From the cell containing the given text, extract its center point as [x, y] coordinate. 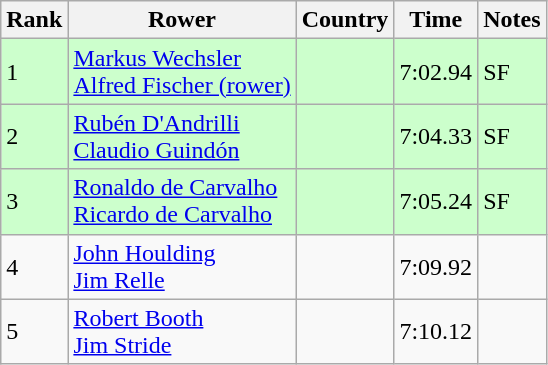
Rank [34, 20]
4 [34, 266]
1 [34, 72]
Country [345, 20]
7:02.94 [436, 72]
Time [436, 20]
7:10.12 [436, 332]
Ronaldo de CarvalhoRicardo de Carvalho [182, 202]
7:04.33 [436, 136]
7:09.92 [436, 266]
5 [34, 332]
Robert BoothJim Stride [182, 332]
2 [34, 136]
Rubén D'AndrilliClaudio Guindón [182, 136]
Markus Wechsler Alfred Fischer (rower) [182, 72]
3 [34, 202]
Rower [182, 20]
Notes [512, 20]
7:05.24 [436, 202]
John HouldingJim Relle [182, 266]
